Capture the cell that displays the provided text and extract its (x, y) central coordinate. 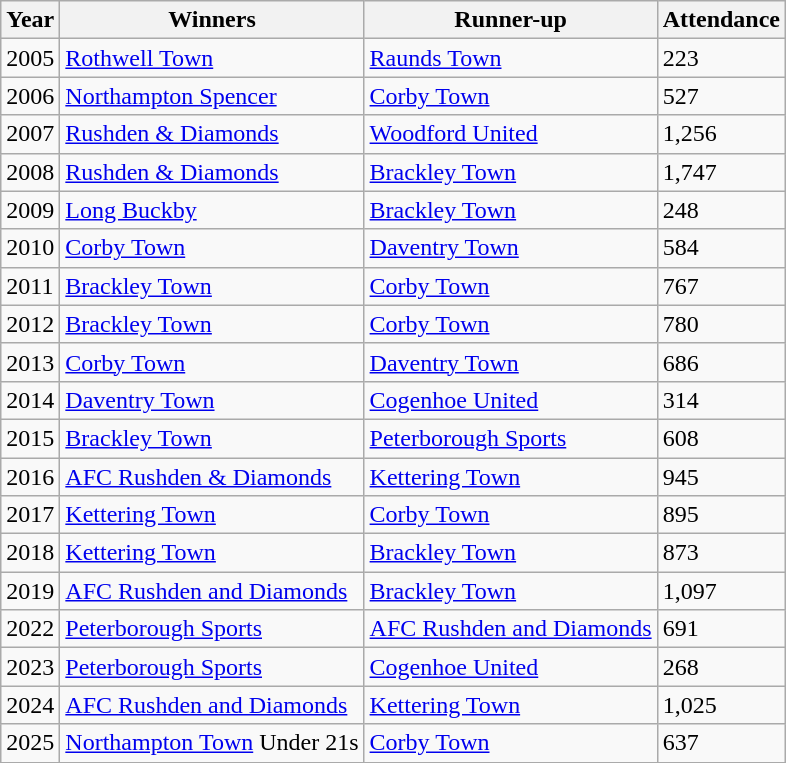
314 (721, 400)
2022 (30, 629)
AFC Rushden & Diamonds (212, 477)
1,747 (721, 172)
1,025 (721, 705)
2006 (30, 96)
608 (721, 438)
2024 (30, 705)
527 (721, 96)
895 (721, 515)
Woodford United (510, 134)
2010 (30, 248)
2009 (30, 210)
Northampton Spencer (212, 96)
Runner-up (510, 20)
1,097 (721, 591)
780 (721, 324)
2016 (30, 477)
2017 (30, 515)
Long Buckby (212, 210)
2023 (30, 667)
686 (721, 362)
2018 (30, 553)
Year (30, 20)
2015 (30, 438)
2012 (30, 324)
2019 (30, 591)
Winners (212, 20)
2011 (30, 286)
Raunds Town (510, 58)
Northampton Town Under 21s (212, 743)
2007 (30, 134)
268 (721, 667)
767 (721, 286)
2013 (30, 362)
223 (721, 58)
2025 (30, 743)
2005 (30, 58)
637 (721, 743)
1,256 (721, 134)
248 (721, 210)
Attendance (721, 20)
584 (721, 248)
2014 (30, 400)
2008 (30, 172)
691 (721, 629)
873 (721, 553)
945 (721, 477)
Rothwell Town (212, 58)
